Pinpoint the cell where the given text exists, returning its [X, Y] midpoint coordinate. 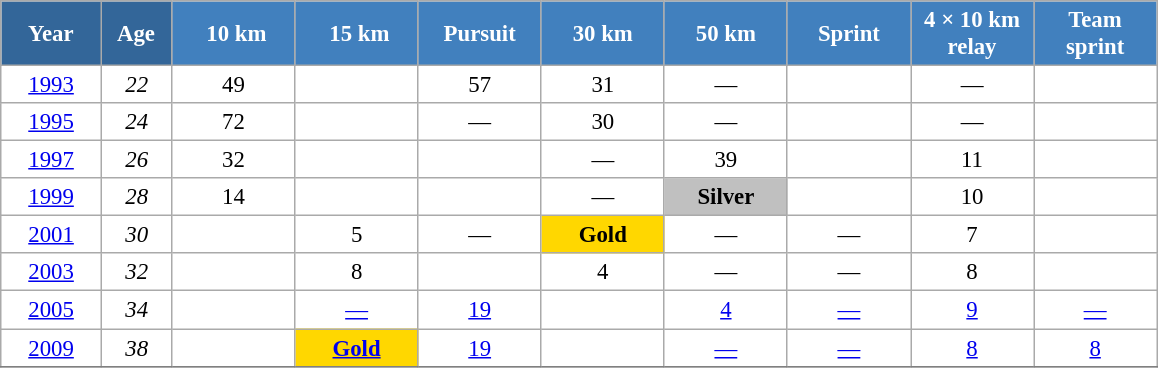
34 [136, 310]
Age [136, 34]
Silver [726, 197]
30 km [602, 34]
31 [602, 85]
7 [972, 235]
39 [726, 160]
Year [52, 34]
1995 [52, 122]
1999 [52, 197]
9 [972, 310]
2003 [52, 273]
Team sprint [1096, 34]
Sprint [848, 34]
26 [136, 160]
15 km [356, 34]
5 [356, 235]
28 [136, 197]
24 [136, 122]
14 [234, 197]
2009 [52, 348]
38 [136, 348]
57 [480, 85]
Pursuit [480, 34]
1997 [52, 160]
10 km [234, 34]
72 [234, 122]
11 [972, 160]
1993 [52, 85]
2005 [52, 310]
49 [234, 85]
10 [972, 197]
50 km [726, 34]
22 [136, 85]
2001 [52, 235]
4 × 10 km relay [972, 34]
